Find where the given text appears and provide that cell's center as [x, y] coordinate. 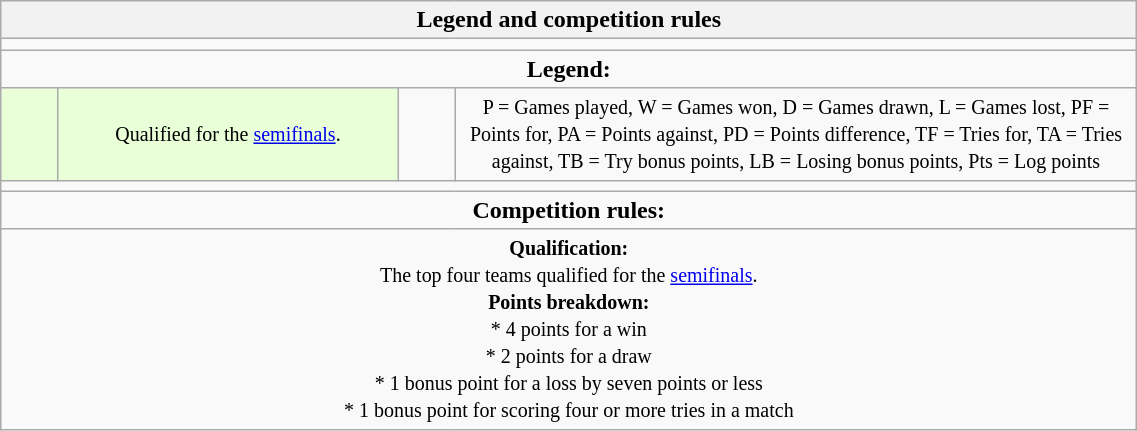
Legend: [569, 69]
Competition rules: [569, 210]
Qualified for the semifinals. [228, 134]
Legend and competition rules [569, 20]
